Locate the cell with the specified text and output its [X, Y] center coordinate. 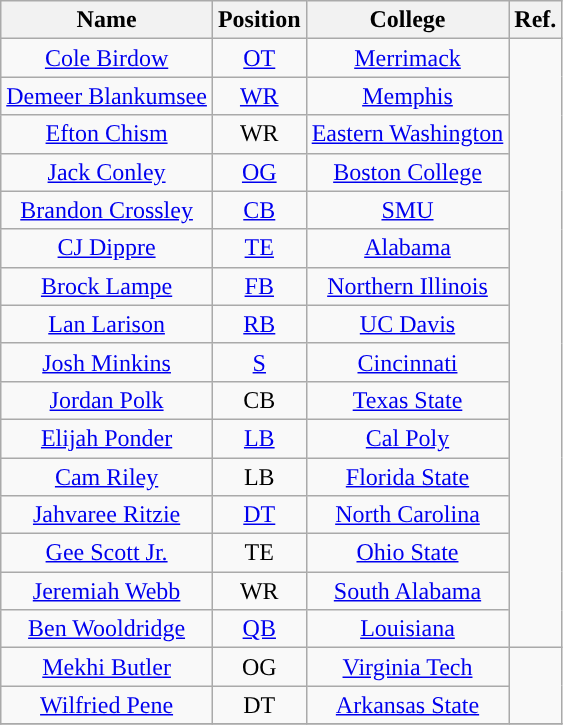
Memphis [408, 96]
Josh Minkins [107, 362]
Northern Illinois [408, 286]
Eastern Washington [408, 134]
Efton Chism [107, 134]
Cam Riley [107, 477]
OT [259, 58]
Jahvaree Ritzie [107, 515]
Lan Larison [107, 324]
Louisiana [408, 629]
RB [259, 324]
Merrimack [408, 58]
Texas State [408, 400]
Arkansas State [408, 705]
Brock Lampe [107, 286]
Florida State [408, 477]
Boston College [408, 172]
Ben Wooldridge [107, 629]
Jordan Polk [107, 400]
Jack Conley [107, 172]
Name [107, 20]
Cal Poly [408, 438]
Brandon Crossley [107, 210]
Cole Birdow [107, 58]
CJ Dippre [107, 248]
College [408, 20]
Virginia Tech [408, 667]
FB [259, 286]
Ref. [536, 20]
Elijah Ponder [107, 438]
Ohio State [408, 553]
QB [259, 629]
Position [259, 20]
Cincinnati [408, 362]
Gee Scott Jr. [107, 553]
Jeremiah Webb [107, 591]
Wilfried Pene [107, 705]
Alabama [408, 248]
South Alabama [408, 591]
Demeer Blankumsee [107, 96]
S [259, 362]
UC Davis [408, 324]
Mekhi Butler [107, 667]
SMU [408, 210]
North Carolina [408, 515]
